Capture the cell that displays the provided text and extract its (X, Y) central coordinate. 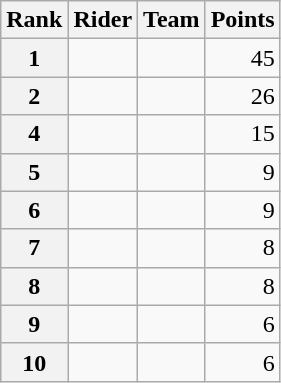
Rider (103, 20)
10 (34, 362)
1 (34, 58)
7 (34, 248)
5 (34, 172)
45 (242, 58)
26 (242, 96)
Team (172, 20)
4 (34, 134)
15 (242, 134)
Rank (34, 20)
Points (242, 20)
2 (34, 96)
